Provide the (X, Y) coordinate of the cell's center where the given text is located.  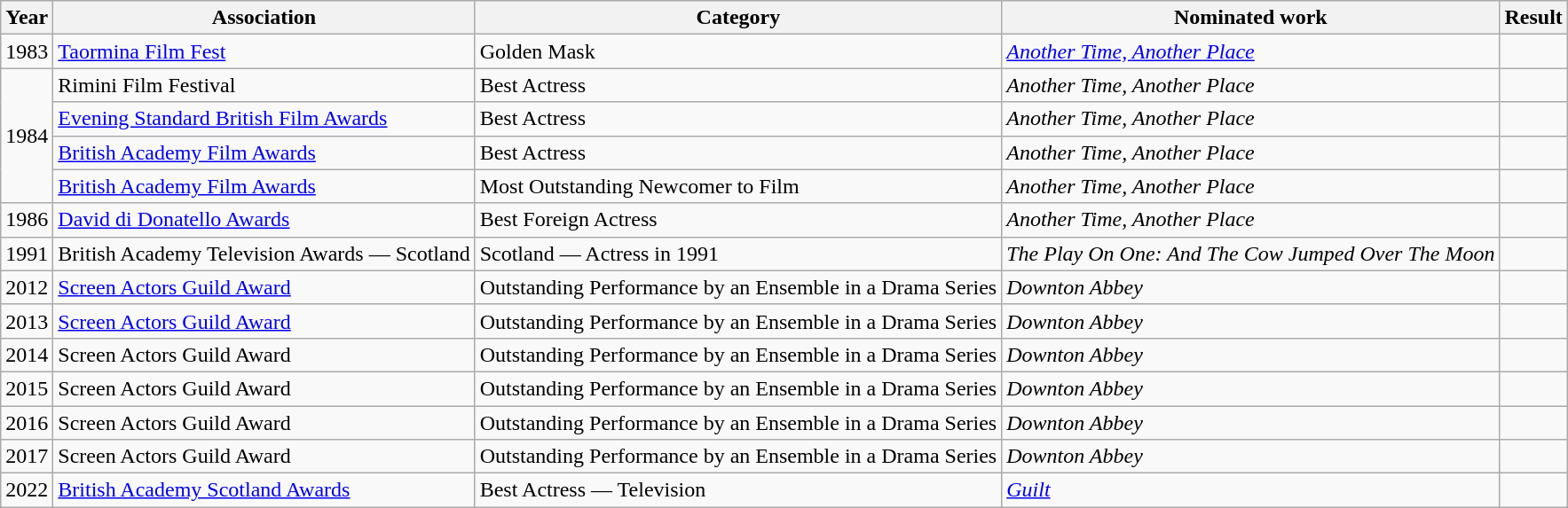
Scotland — Actress in 1991 (738, 254)
1991 (27, 254)
Category (738, 18)
2022 (27, 490)
David di Donatello Awards (264, 220)
2015 (27, 388)
Nominated work (1251, 18)
2017 (27, 457)
Result (1533, 18)
The Play On One: And The Cow Jumped Over The Moon (1251, 254)
2013 (27, 321)
Best Actress — Television (738, 490)
2014 (27, 355)
British Academy Television Awards — Scotland (264, 254)
2016 (27, 423)
Guilt (1251, 490)
Best Foreign Actress (738, 220)
British Academy Scotland Awards (264, 490)
Most Outstanding Newcomer to Film (738, 186)
Year (27, 18)
Golden Mask (738, 51)
Taormina Film Fest (264, 51)
1983 (27, 51)
Rimini Film Festival (264, 85)
Association (264, 18)
2012 (27, 287)
1986 (27, 220)
Evening Standard British Film Awards (264, 119)
1984 (27, 136)
